Return the (x, y) coordinate for the center point of the cell that contains the specified text.  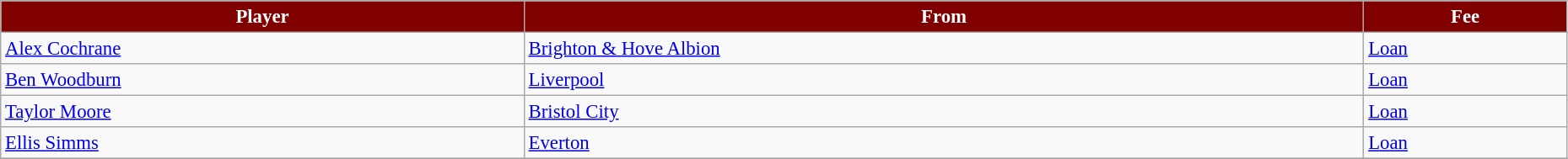
Taylor Moore (263, 112)
Ben Woodburn (263, 80)
Bristol City (944, 112)
Fee (1465, 17)
Ellis Simms (263, 143)
From (944, 17)
Brighton & Hove Albion (944, 49)
Alex Cochrane (263, 49)
Everton (944, 143)
Liverpool (944, 80)
Player (263, 17)
